Scan for the cell matching the given text and deliver its [x, y] coordinate at center. 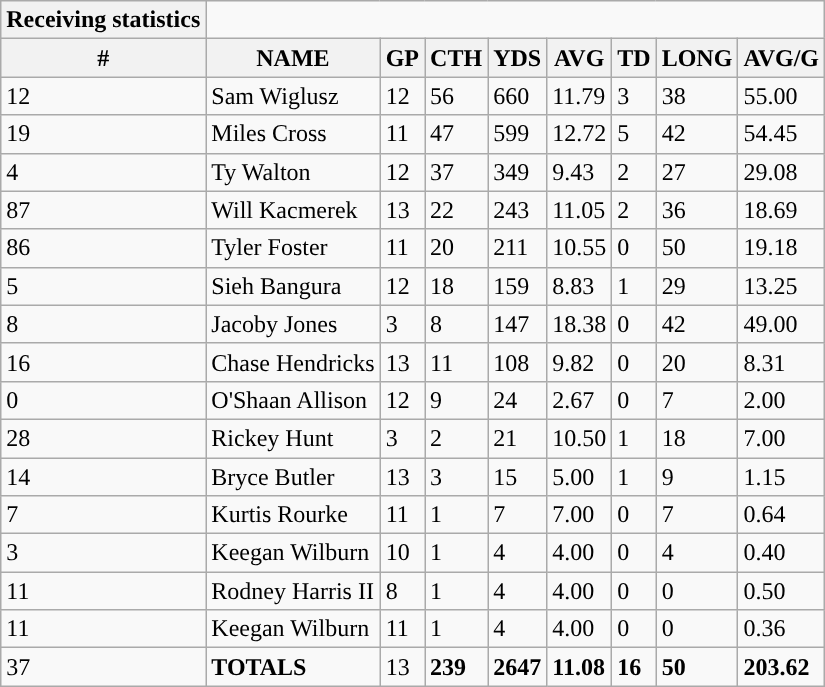
599 [518, 134]
9.43 [580, 172]
56 [456, 96]
10.55 [580, 248]
36 [697, 210]
21 [518, 438]
LONG [697, 58]
19.18 [782, 248]
5.00 [580, 477]
2.00 [782, 400]
38 [697, 96]
108 [518, 362]
18.69 [782, 210]
11.05 [580, 210]
0.50 [782, 591]
15 [518, 477]
28 [104, 438]
# [104, 58]
8.83 [580, 286]
Kurtis Rourke [293, 515]
13.25 [782, 286]
349 [518, 172]
47 [456, 134]
22 [456, 210]
87 [104, 210]
0.40 [782, 553]
24 [518, 400]
211 [518, 248]
Will Kacmerek [293, 210]
29.08 [782, 172]
Rodney Harris II [293, 591]
8.31 [782, 362]
Sieh Bangura [293, 286]
243 [518, 210]
12.72 [580, 134]
9.82 [580, 362]
Miles Cross [293, 134]
AVG [580, 58]
27 [697, 172]
AVG/G [782, 58]
2647 [518, 667]
660 [518, 96]
203.62 [782, 667]
239 [456, 667]
Receiving statistics [104, 20]
YDS [518, 58]
O'Shaan Allison [293, 400]
Rickey Hunt [293, 438]
10.50 [580, 438]
159 [518, 286]
Sam Wiglusz [293, 96]
55.00 [782, 96]
Bryce Butler [293, 477]
54.45 [782, 134]
0.36 [782, 629]
0.64 [782, 515]
Ty Walton [293, 172]
14 [104, 477]
Tyler Foster [293, 248]
CTH [456, 58]
TOTALS [293, 667]
19 [104, 134]
11.79 [580, 96]
Jacoby Jones [293, 324]
GP [402, 58]
NAME [293, 58]
10 [402, 553]
147 [518, 324]
TD [634, 58]
18.38 [580, 324]
29 [697, 286]
1.15 [782, 477]
86 [104, 248]
11.08 [580, 667]
Chase Hendricks [293, 362]
2.67 [580, 400]
49.00 [782, 324]
